For the text-containing cell, return its midpoint in [X, Y] coordinate format. 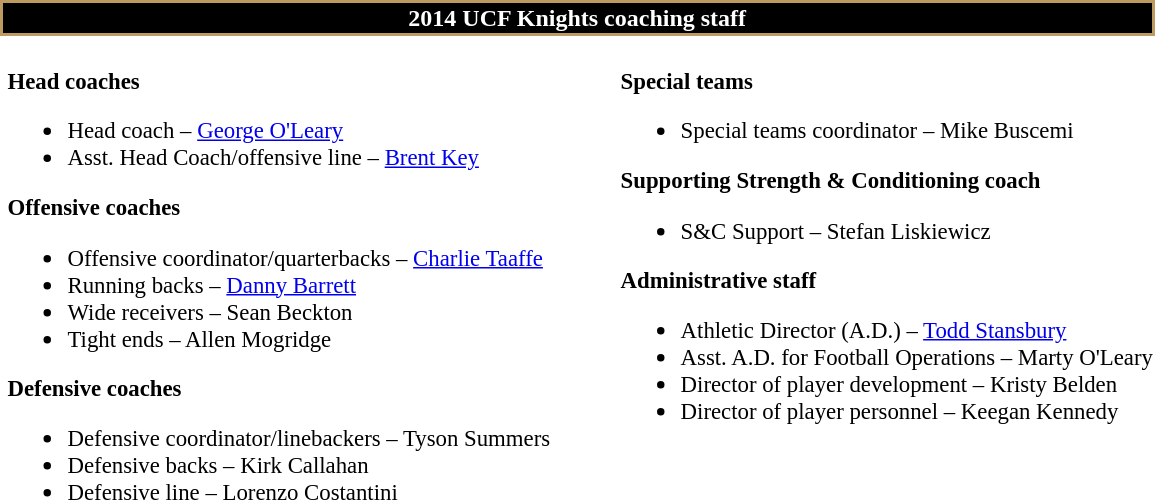
2014 UCF Knights coaching staff [577, 18]
